Provide the [x, y] coordinate of the cell's center where the given text is located.  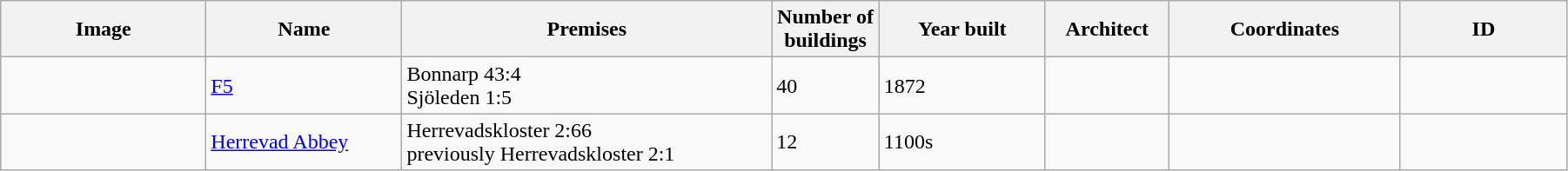
Herrevadskloster 2:66previously Herrevadskloster 2:1 [586, 142]
40 [826, 85]
Architect [1107, 30]
Bonnarp 43:4Sjöleden 1:5 [586, 85]
1872 [962, 85]
Number ofbuildings [826, 30]
12 [826, 142]
Year built [962, 30]
ID [1483, 30]
Image [104, 30]
Premises [586, 30]
Coordinates [1284, 30]
F5 [305, 85]
Herrevad Abbey [305, 142]
1100s [962, 142]
Name [305, 30]
